Output the (x, y) coordinate of the center of the cell containing the given text.  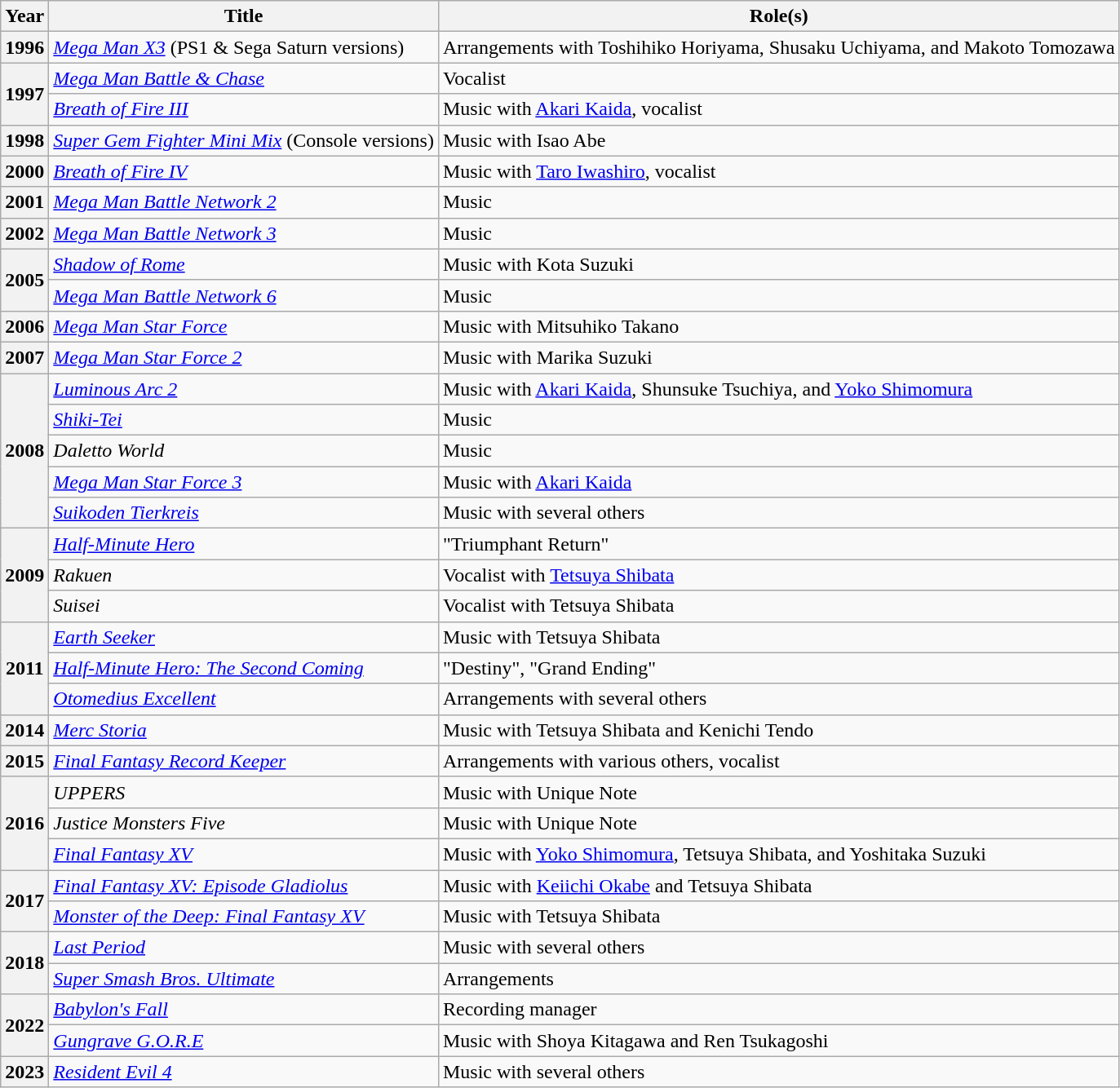
Arrangements with Toshihiko Horiyama, Shusaku Uchiyama, and Makoto Tomozawa (778, 47)
Half-Minute Hero: The Second Coming (244, 668)
Justice Monsters Five (244, 823)
1997 (24, 94)
Suikoden Tierkreis (244, 513)
Mega Man Battle Network 6 (244, 295)
"Destiny", "Grand Ending" (778, 668)
2016 (24, 823)
Vocalist (778, 78)
2011 (24, 668)
Final Fantasy XV: Episode Gladiolus (244, 885)
Music with Kota Suzuki (778, 264)
UPPERS (244, 792)
Half-Minute Hero (244, 544)
2022 (24, 1025)
Music with Keiichi Okabe and Tetsuya Shibata (778, 885)
Music with Tetsuya Shibata and Kenichi Tendo (778, 730)
Music with Taro Iwashiro, vocalist (778, 171)
Music with Akari Kaida (778, 482)
2023 (24, 1072)
Arrangements (778, 979)
Year (24, 16)
2000 (24, 171)
Monster of the Deep: Final Fantasy XV (244, 917)
2015 (24, 761)
2002 (24, 233)
2001 (24, 202)
1996 (24, 47)
Babylon's Fall (244, 1010)
Luminous Arc 2 (244, 389)
Merc Storia (244, 730)
Mega Man Star Force (244, 326)
Music with Isao Abe (778, 140)
2007 (24, 357)
Mega Man Star Force 2 (244, 357)
Earth Seeker (244, 637)
2014 (24, 730)
Mega Man X3 (PS1 & Sega Saturn versions) (244, 47)
2005 (24, 280)
Mega Man Star Force 3 (244, 482)
Mega Man Battle Network 2 (244, 202)
2018 (24, 963)
Role(s) (778, 16)
Gungrave G.O.R.E (244, 1041)
2006 (24, 326)
Music with Mitsuhiko Takano (778, 326)
Music with Marika Suzuki (778, 357)
Shadow of Rome (244, 264)
Recording manager (778, 1010)
Mega Man Battle Network 3 (244, 233)
Daletto World (244, 451)
Resident Evil 4 (244, 1072)
Last Period (244, 948)
Music with Shoya Kitagawa and Ren Tsukagoshi (778, 1041)
Music with Yoko Shimomura, Tetsuya Shibata, and Yoshitaka Suzuki (778, 854)
Rakuen (244, 575)
Shiki-Tei (244, 420)
Breath of Fire IV (244, 171)
Breath of Fire III (244, 109)
1998 (24, 140)
Arrangements with several others (778, 699)
Final Fantasy XV (244, 854)
Mega Man Battle & Chase (244, 78)
2009 (24, 575)
Super Smash Bros. Ultimate (244, 979)
Music with Akari Kaida, Shunsuke Tsuchiya, and Yoko Shimomura (778, 389)
Otomedius Excellent (244, 699)
Arrangements with various others, vocalist (778, 761)
Music with Akari Kaida, vocalist (778, 109)
2008 (24, 451)
Title (244, 16)
"Triumphant Return" (778, 544)
Final Fantasy Record Keeper (244, 761)
Super Gem Fighter Mini Mix (Console versions) (244, 140)
Suisei (244, 606)
2017 (24, 900)
